Return the (X, Y) coordinate for the center point of the cell that contains the specified text.  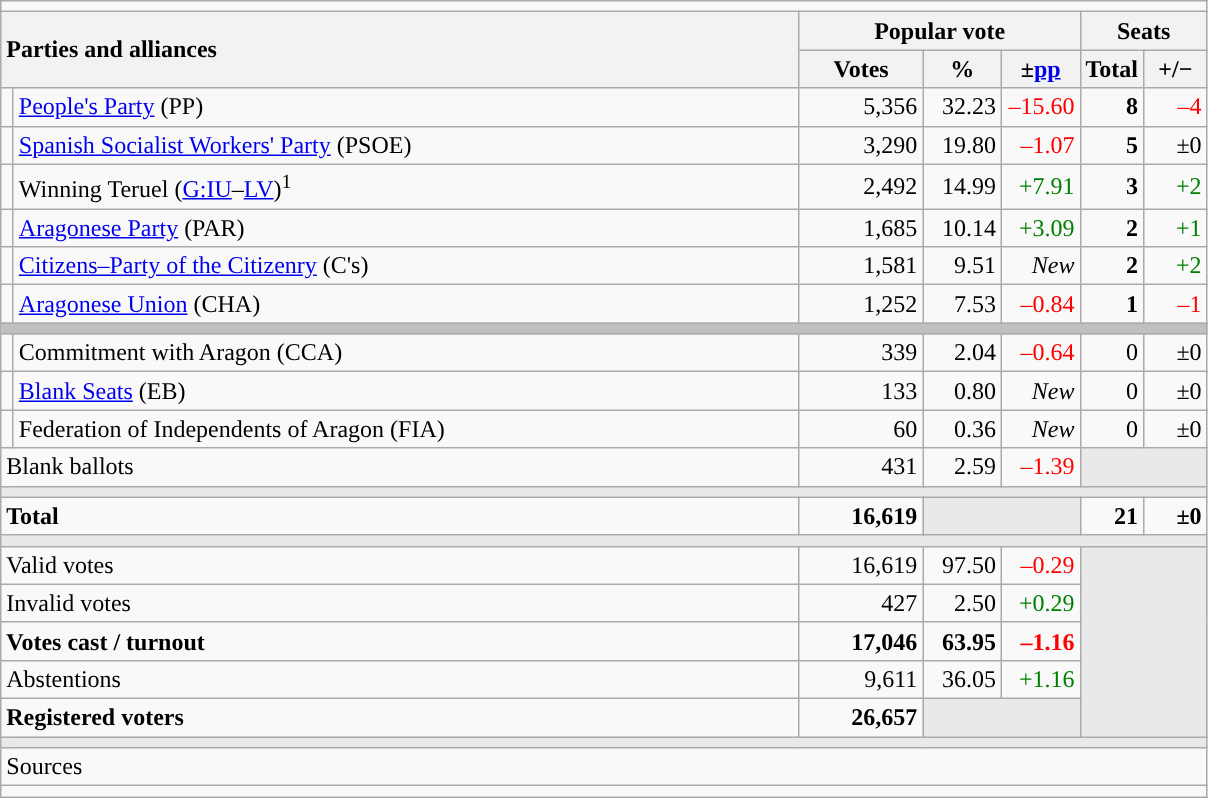
–1.39 (1040, 467)
Registered voters (400, 718)
2,492 (861, 186)
60 (861, 429)
26,657 (861, 718)
36.05 (962, 679)
10.14 (962, 228)
Popular vote (940, 31)
+/− (1176, 69)
Abstentions (400, 679)
–15.60 (1040, 107)
97.50 (962, 565)
3 (1112, 186)
Spanish Socialist Workers' Party (PSOE) (406, 145)
–1.07 (1040, 145)
Federation of Independents of Aragon (FIA) (406, 429)
Valid votes (400, 565)
People's Party (PP) (406, 107)
–4 (1176, 107)
5,356 (861, 107)
431 (861, 467)
9.51 (962, 266)
–0.29 (1040, 565)
±pp (1040, 69)
0.36 (962, 429)
2.59 (962, 467)
–0.64 (1040, 353)
Citizens–Party of the Citizenry (C's) (406, 266)
+0.29 (1040, 603)
1 (1112, 304)
19.80 (962, 145)
427 (861, 603)
+3.09 (1040, 228)
2.04 (962, 353)
–1 (1176, 304)
Invalid votes (400, 603)
–1.16 (1040, 641)
9,611 (861, 679)
Blank ballots (400, 467)
+7.91 (1040, 186)
14.99 (962, 186)
Aragonese Party (PAR) (406, 228)
32.23 (962, 107)
Seats (1144, 31)
8 (1112, 107)
–0.84 (1040, 304)
133 (861, 391)
1,581 (861, 266)
Blank Seats (EB) (406, 391)
2.50 (962, 603)
7.53 (962, 304)
+1 (1176, 228)
Aragonese Union (CHA) (406, 304)
Commitment with Aragon (CCA) (406, 353)
Sources (604, 767)
Votes cast / turnout (400, 641)
5 (1112, 145)
0.80 (962, 391)
3,290 (861, 145)
+1.16 (1040, 679)
Winning Teruel (G:IU–LV)1 (406, 186)
1,252 (861, 304)
1,685 (861, 228)
17,046 (861, 641)
63.95 (962, 641)
Parties and alliances (400, 50)
339 (861, 353)
Votes (861, 69)
21 (1112, 516)
% (962, 69)
